Pinpoint the cell where the given text exists, returning its [X, Y] midpoint coordinate. 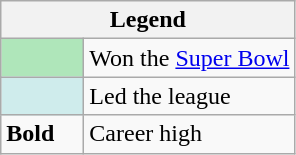
Led the league [190, 96]
Won the Super Bowl [190, 58]
Bold [42, 134]
Legend [148, 20]
Career high [190, 134]
